Determine the (x, y) coordinate at the center of the cell enclosing the given text.  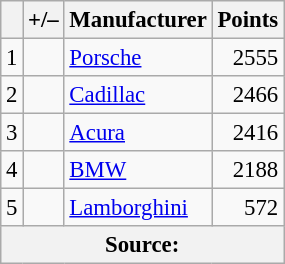
Points (248, 20)
572 (248, 208)
Source: (142, 245)
BMW (138, 170)
Manufacturer (138, 20)
+/– (44, 20)
5 (12, 208)
2416 (248, 133)
2 (12, 95)
Acura (138, 133)
Porsche (138, 58)
4 (12, 170)
1 (12, 58)
3 (12, 133)
Cadillac (138, 95)
2555 (248, 58)
2188 (248, 170)
2466 (248, 95)
Lamborghini (138, 208)
